Locate the cell with the specified text and output its [x, y] center coordinate. 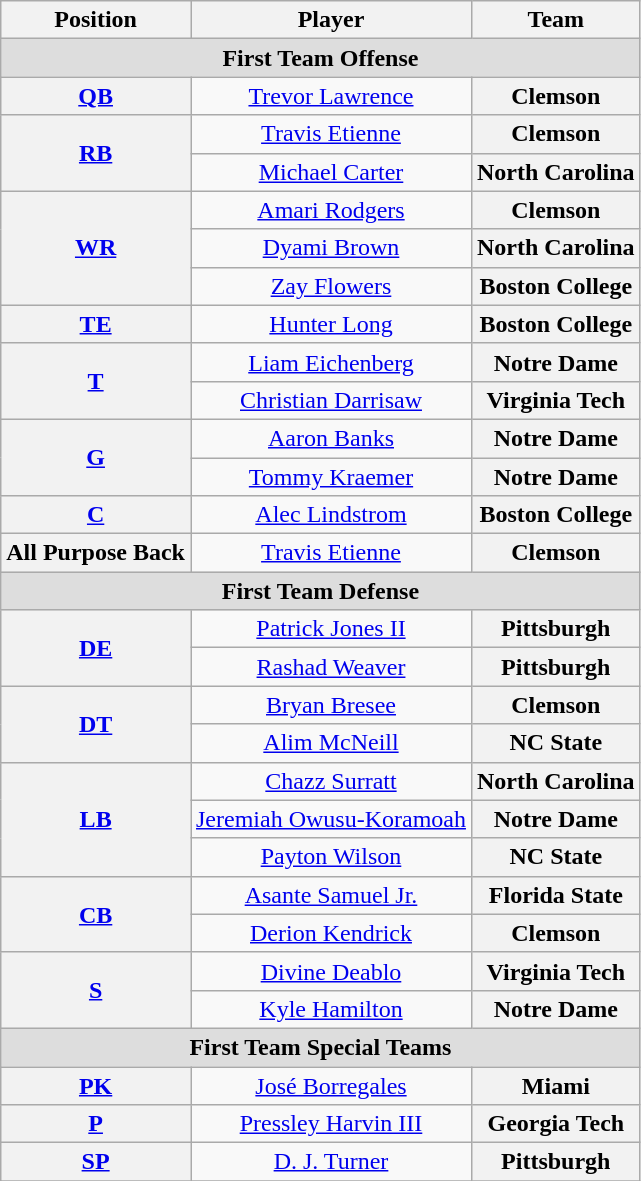
DE [96, 648]
Alec Lindstrom [330, 515]
Patrick Jones II [330, 629]
Rashad Weaver [330, 667]
Chazz Surratt [330, 781]
Michael Carter [330, 172]
LB [96, 819]
Amari Rodgers [330, 210]
Liam Eichenberg [330, 362]
P [96, 1124]
Payton Wilson [330, 857]
CB [96, 914]
Derion Kendrick [330, 933]
Bryan Bresee [330, 705]
Asante Samuel Jr. [330, 895]
Aaron Banks [330, 438]
Divine Deablo [330, 971]
RB [96, 153]
All Purpose Back [96, 553]
Player [330, 20]
QB [96, 96]
Zay Flowers [330, 286]
Trevor Lawrence [330, 96]
T [96, 381]
WR [96, 248]
Dyami Brown [330, 248]
TE [96, 324]
Florida State [556, 895]
Jeremiah Owusu-Koramoah [330, 819]
D. J. Turner [330, 1162]
Position [96, 20]
First Team Defense [320, 591]
C [96, 515]
First Team Offense [320, 58]
Georgia Tech [556, 1124]
Christian Darrisaw [330, 400]
Tommy Kraemer [330, 477]
Alim McNeill [330, 743]
SP [96, 1162]
Miami [556, 1085]
Hunter Long [330, 324]
PK [96, 1085]
Team [556, 20]
Pressley Harvin III [330, 1124]
G [96, 457]
DT [96, 724]
First Team Special Teams [320, 1047]
Kyle Hamilton [330, 1009]
S [96, 990]
José Borregales [330, 1085]
